Extract the (x, y) coordinate from the center of the cell holding the provided text.  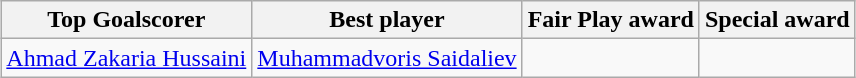
Top Goalscorer (126, 20)
Fair Play award (610, 20)
Best player (387, 20)
Special award (777, 20)
Muhammadvoris Saidaliev (387, 58)
Ahmad Zakaria Hussaini (126, 58)
